Capture the cell that displays the provided text and extract its [x, y] central coordinate. 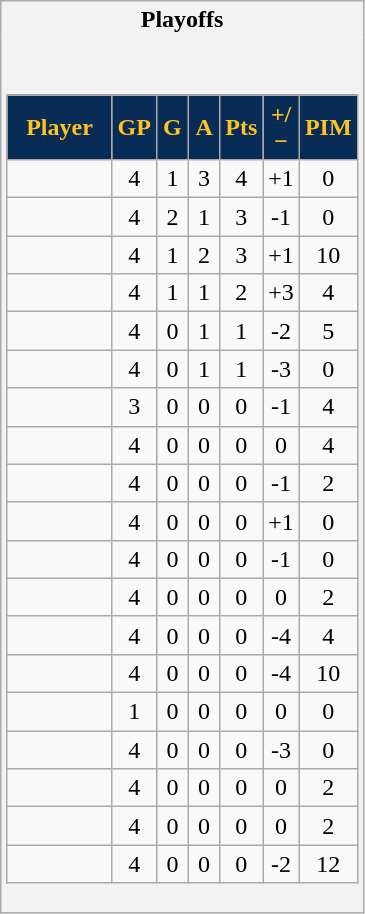
Playoffs [182, 20]
+3 [282, 293]
5 [328, 331]
G [172, 128]
A [204, 128]
PIM [328, 128]
GP [134, 128]
+/− [282, 128]
12 [328, 864]
Pts [242, 128]
Player [60, 128]
